Detect which cell encompasses the target text, then output its (x, y) center coordinate. 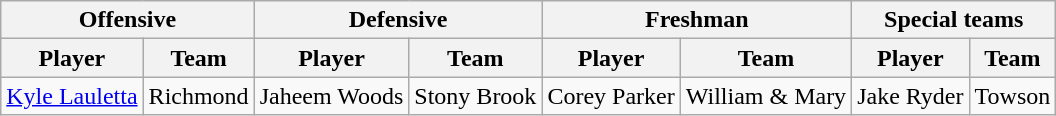
Defensive (398, 20)
Towson (1012, 96)
Offensive (128, 20)
Jaheem Woods (332, 96)
William & Mary (766, 96)
Richmond (198, 96)
Freshman (697, 20)
Jake Ryder (910, 96)
Corey Parker (611, 96)
Special teams (954, 20)
Stony Brook (476, 96)
Kyle Lauletta (72, 96)
